Find where the given text appears and provide that cell's center as [x, y] coordinate. 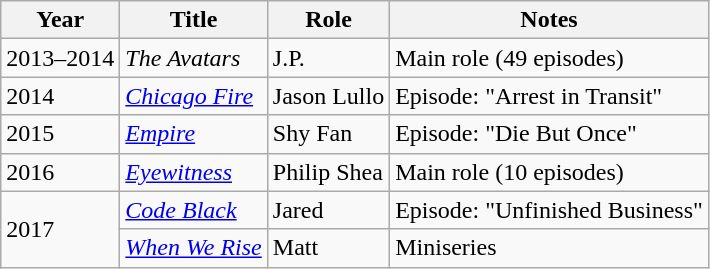
Shy Fan [328, 134]
Role [328, 20]
Jared [328, 210]
Title [194, 20]
Episode: "Unfinished Business" [550, 210]
Jason Lullo [328, 96]
2014 [60, 96]
Year [60, 20]
2016 [60, 172]
Eyewitness [194, 172]
J.P. [328, 58]
Main role (10 episodes) [550, 172]
The Avatars [194, 58]
Notes [550, 20]
When We Rise [194, 248]
Code Black [194, 210]
Episode: "Arrest in Transit" [550, 96]
2017 [60, 229]
Episode: "Die But Once" [550, 134]
Empire [194, 134]
2013–2014 [60, 58]
Philip Shea [328, 172]
Chicago Fire [194, 96]
Main role (49 episodes) [550, 58]
Matt [328, 248]
Miniseries [550, 248]
2015 [60, 134]
